Return [x, y] of the center of cell containing provided text 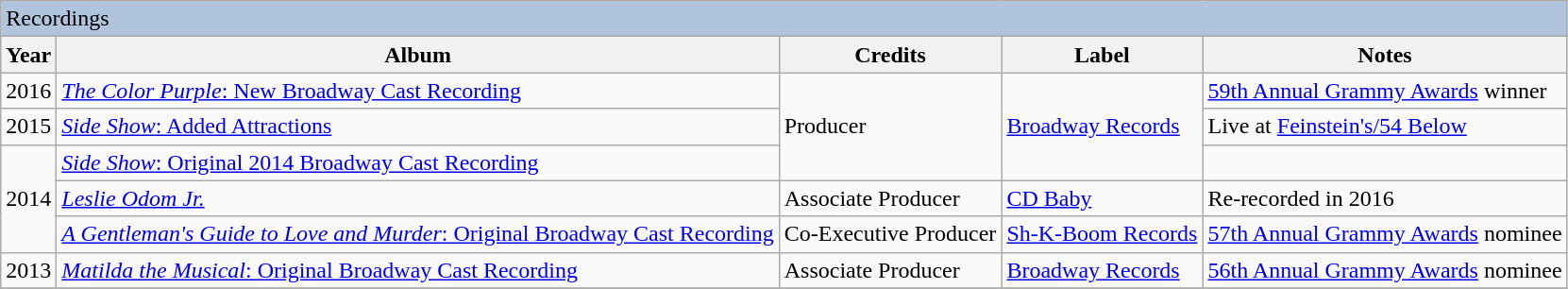
2015 [28, 127]
Side Show: Original 2014 Broadway Cast Recording [417, 162]
2013 [28, 270]
Credits [890, 55]
Year [28, 55]
Matilda the Musical: Original Broadway Cast Recording [417, 270]
Live at Feinstein's/54 Below [1385, 127]
The Color Purple: New Broadway Cast Recording [417, 91]
2014 [28, 198]
Label [1103, 55]
57th Annual Grammy Awards nominee [1385, 234]
Producer [890, 127]
CD Baby [1103, 198]
Side Show: Added Attractions [417, 127]
Recordings [784, 19]
Leslie Odom Jr. [417, 198]
Sh-K-Boom Records [1103, 234]
59th Annual Grammy Awards winner [1385, 91]
Album [417, 55]
Co-Executive Producer [890, 234]
2016 [28, 91]
56th Annual Grammy Awards nominee [1385, 270]
Re-recorded in 2016 [1385, 198]
Notes [1385, 55]
A Gentleman's Guide to Love and Murder: Original Broadway Cast Recording [417, 234]
